Return the [x, y] coordinate for the center point of the cell that contains the specified text.  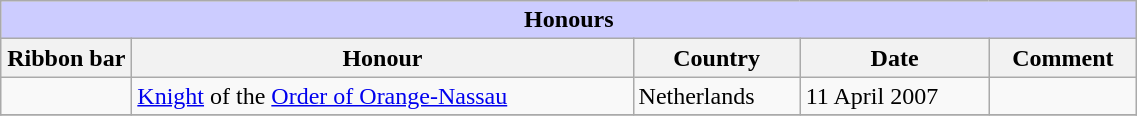
Country [716, 58]
Ribbon bar [66, 58]
11 April 2007 [894, 96]
Date [894, 58]
Knight of the Order of Orange-Nassau [382, 96]
Honour [382, 58]
Comment [1063, 58]
Honours [569, 20]
Netherlands [716, 96]
